Find where the given text appears and provide that cell's center as (x, y) coordinate. 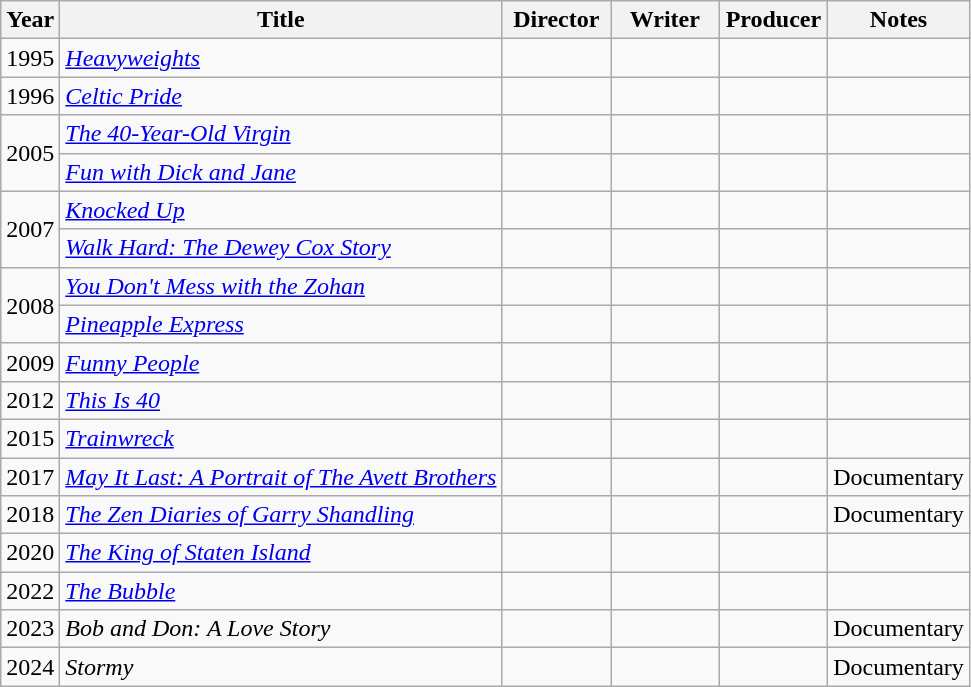
Funny People (281, 362)
Year (30, 20)
2020 (30, 553)
Producer (774, 20)
2023 (30, 629)
Stormy (281, 667)
Bob and Don: A Love Story (281, 629)
The Bubble (281, 591)
This Is 40 (281, 400)
2012 (30, 400)
Trainwreck (281, 438)
2007 (30, 229)
2015 (30, 438)
The King of Staten Island (281, 553)
1996 (30, 96)
2024 (30, 667)
The 40-Year-Old Virgin (281, 134)
Notes (899, 20)
2009 (30, 362)
2005 (30, 153)
Walk Hard: The Dewey Cox Story (281, 248)
You Don't Mess with the Zohan (281, 286)
2017 (30, 477)
May It Last: A Portrait of The Avett Brothers (281, 477)
2018 (30, 515)
Knocked Up (281, 210)
Heavyweights (281, 58)
The Zen Diaries of Garry Shandling (281, 515)
Writer (666, 20)
1995 (30, 58)
2022 (30, 591)
Pineapple Express (281, 324)
Director (556, 20)
Title (281, 20)
Celtic Pride (281, 96)
Fun with Dick and Jane (281, 172)
2008 (30, 305)
